Return [X, Y] of the center of cell containing provided text 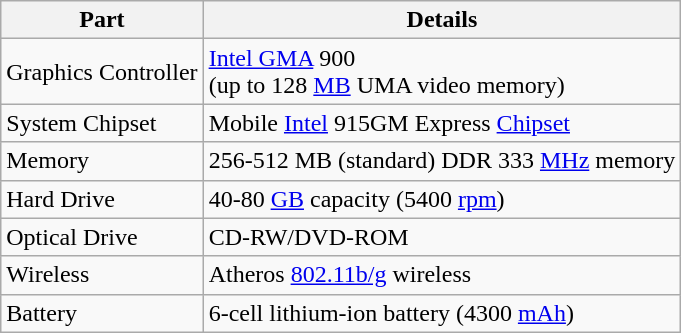
Part [102, 20]
256-512 MB (standard) DDR 333 MHz memory [442, 161]
Hard Drive [102, 199]
6-cell lithium-ion battery (4300 mAh) [442, 313]
Details [442, 20]
40-80 GB capacity (5400 rpm) [442, 199]
Intel GMA 900(up to 128 MB UMA video memory) [442, 72]
Memory [102, 161]
System Chipset [102, 123]
Wireless [102, 275]
Graphics Controller [102, 72]
Optical Drive [102, 237]
Mobile Intel 915GM Express Chipset [442, 123]
Battery [102, 313]
Atheros 802.11b/g wireless [442, 275]
CD-RW/DVD-ROM [442, 237]
